Search for the cell housing the specified text and yield its (x, y) center coordinate. 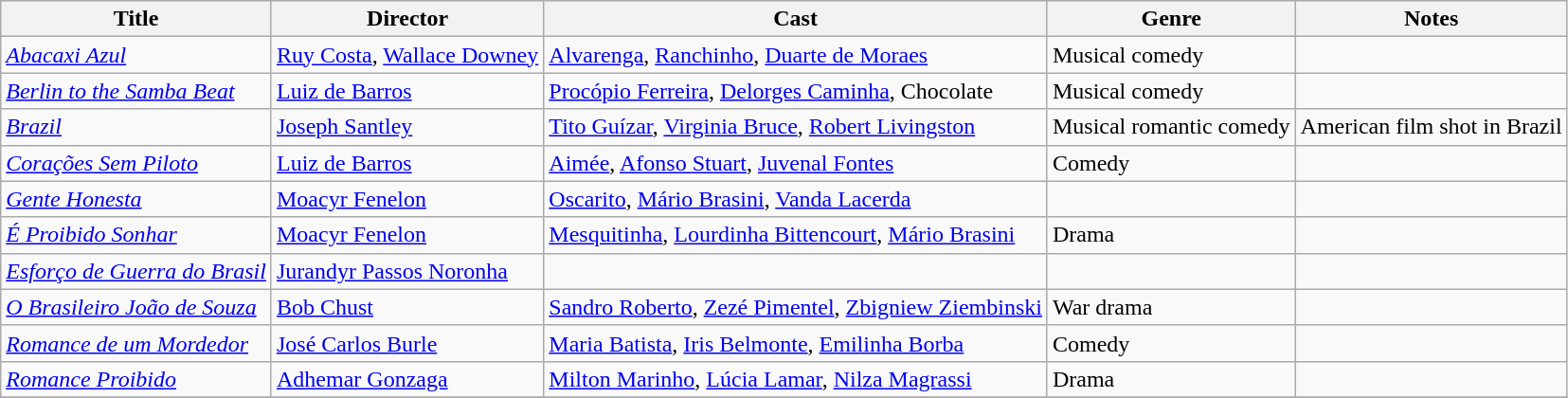
Sandro Roberto, Zezé Pimentel, Zbigniew Ziembinski (796, 307)
Corações Sem Piloto (136, 163)
Adhemar Gonzaga (407, 379)
Notes (1431, 19)
Musical romantic comedy (1171, 127)
Procópio Ferreira, Delorges Caminha, Chocolate (796, 91)
American film shot in Brazil (1431, 127)
Aimée, Afonso Stuart, Juvenal Fontes (796, 163)
War drama (1171, 307)
Title (136, 19)
José Carlos Burle (407, 343)
Genre (1171, 19)
Milton Marinho, Lúcia Lamar, Nilza Magrassi (796, 379)
Gente Honesta (136, 199)
Joseph Santley (407, 127)
Romance Proibido (136, 379)
Maria Batista, Iris Belmonte, Emilinha Borba (796, 343)
Bob Chust (407, 307)
Brazil (136, 127)
É Proibido Sonhar (136, 235)
Jurandyr Passos Noronha (407, 271)
Alvarenga, Ranchinho, Duarte de Moraes (796, 55)
Abacaxi Azul (136, 55)
Director (407, 19)
Mesquitinha, Lourdinha Bittencourt, Mário Brasini (796, 235)
Cast (796, 19)
O Brasileiro João de Souza (136, 307)
Ruy Costa, Wallace Downey (407, 55)
Tito Guízar, Virginia Bruce, Robert Livingston (796, 127)
Berlin to the Samba Beat (136, 91)
Esforço de Guerra do Brasil (136, 271)
Romance de um Mordedor (136, 343)
Oscarito, Mário Brasini, Vanda Lacerda (796, 199)
